Capture the cell that displays the provided text and extract its (X, Y) central coordinate. 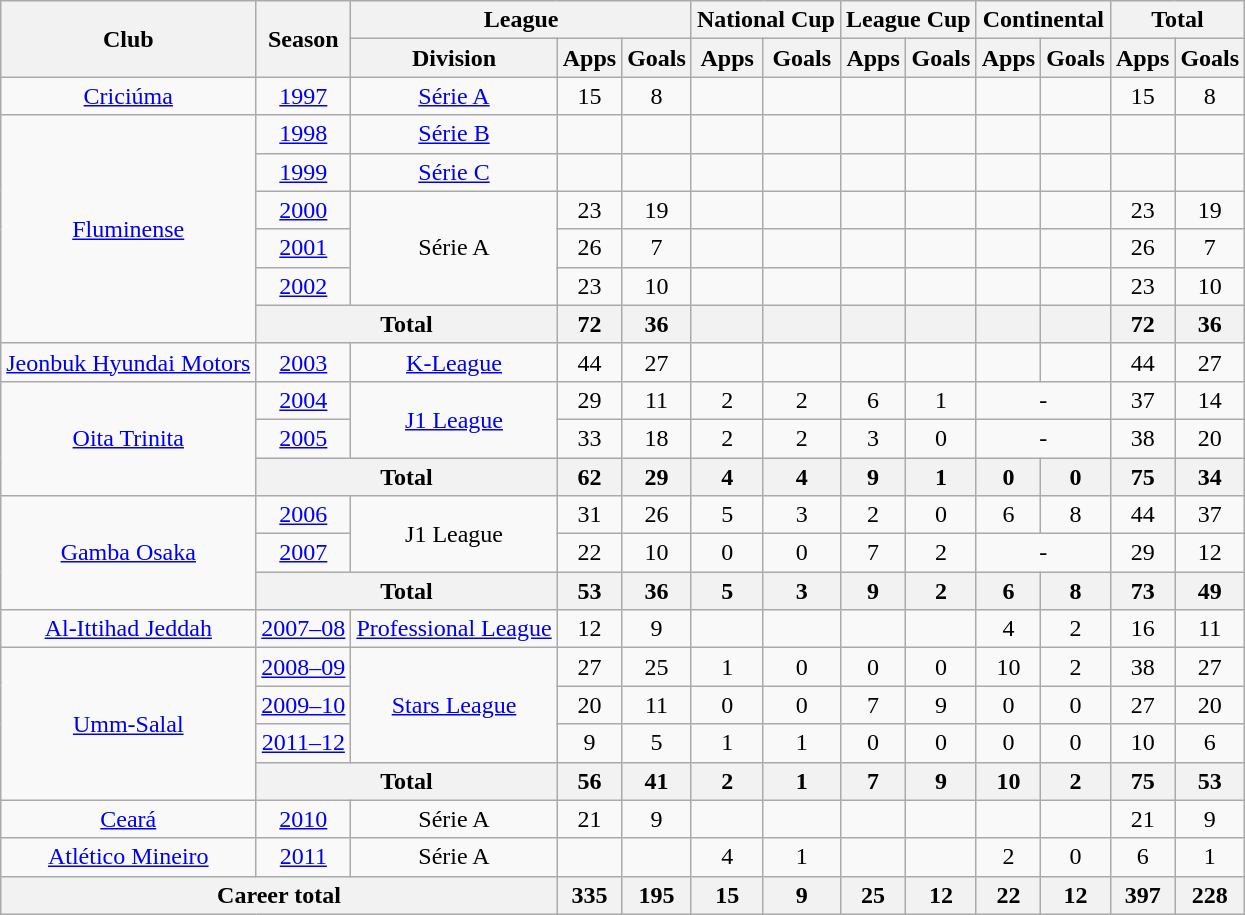
2006 (304, 515)
Stars League (454, 705)
Continental (1043, 20)
Jeonbuk Hyundai Motors (128, 362)
2008–09 (304, 667)
34 (1210, 477)
Umm-Salal (128, 724)
2007 (304, 553)
1997 (304, 96)
14 (1210, 400)
2003 (304, 362)
2011–12 (304, 743)
2000 (304, 210)
73 (1142, 591)
Division (454, 58)
2007–08 (304, 629)
41 (657, 781)
Career total (279, 895)
Gamba Osaka (128, 553)
49 (1210, 591)
397 (1142, 895)
League (522, 20)
Club (128, 39)
Série B (454, 134)
195 (657, 895)
Oita Trinita (128, 438)
33 (589, 438)
56 (589, 781)
2009–10 (304, 705)
Al-Ittihad Jeddah (128, 629)
2004 (304, 400)
League Cup (908, 20)
16 (1142, 629)
2002 (304, 286)
K-League (454, 362)
Season (304, 39)
Atlético Mineiro (128, 857)
18 (657, 438)
2005 (304, 438)
Professional League (454, 629)
1999 (304, 172)
Criciúma (128, 96)
National Cup (766, 20)
31 (589, 515)
Fluminense (128, 229)
62 (589, 477)
2001 (304, 248)
Ceará (128, 819)
228 (1210, 895)
Série C (454, 172)
1998 (304, 134)
335 (589, 895)
2011 (304, 857)
2010 (304, 819)
